Return (X, Y) of the center of cell containing provided text 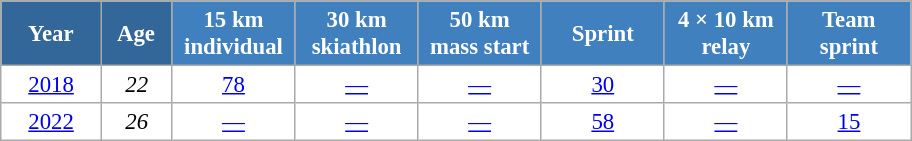
4 × 10 km relay (726, 34)
15 (848, 122)
58 (602, 122)
15 km individual (234, 34)
30 (602, 85)
Team sprint (848, 34)
Age (136, 34)
50 km mass start (480, 34)
2022 (52, 122)
22 (136, 85)
Sprint (602, 34)
26 (136, 122)
78 (234, 85)
Year (52, 34)
2018 (52, 85)
30 km skiathlon (356, 34)
